Extract the (X, Y) coordinate from the center of the cell holding the provided text.  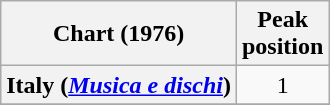
Chart (1976) (119, 34)
1 (282, 85)
Italy (Musica e dischi) (119, 85)
Peakposition (282, 34)
